For the text-containing cell, return its midpoint in (x, y) coordinate format. 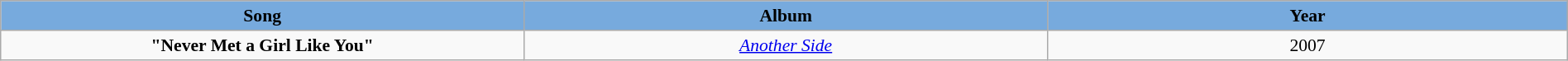
"Never Met a Girl Like You" (263, 45)
Another Side (786, 45)
2007 (1307, 45)
Song (263, 16)
Album (786, 16)
Year (1307, 16)
